Capture the cell that displays the provided text and extract its (X, Y) central coordinate. 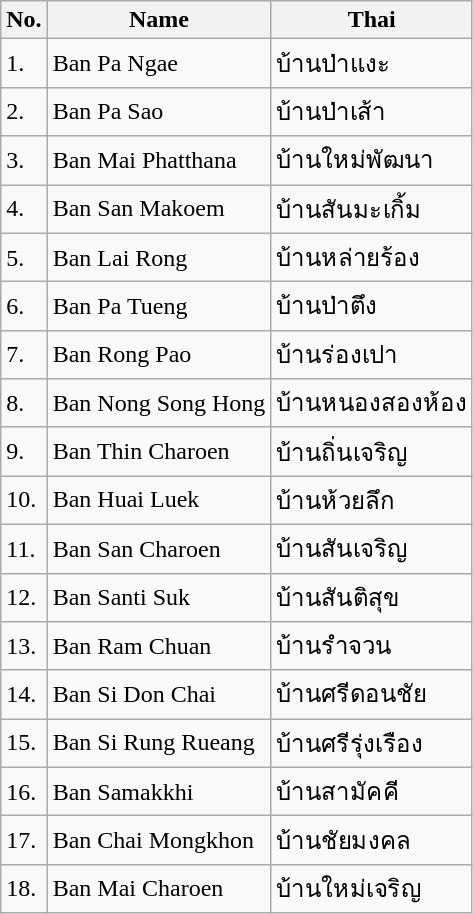
9. (24, 452)
14. (24, 694)
บ้านสันติสุข (372, 598)
Ban Pa Tueng (159, 306)
บ้านป่าตึง (372, 306)
Ban Si Don Chai (159, 694)
Ban Mai Charoen (159, 888)
17. (24, 840)
18. (24, 888)
4. (24, 208)
บ้านใหม่เจริญ (372, 888)
บ้านศรีดอนชัย (372, 694)
16. (24, 792)
Ban Rong Pao (159, 354)
Ban Lai Rong (159, 258)
Ban Huai Luek (159, 500)
บ้านป่าแงะ (372, 64)
Ban Chai Mongkhon (159, 840)
11. (24, 548)
บ้านหนองสองห้อง (372, 404)
บ้านห้วยลึก (372, 500)
10. (24, 500)
13. (24, 646)
บ้านศรีรุ่งเรือง (372, 744)
Ban Si Rung Rueang (159, 744)
15. (24, 744)
8. (24, 404)
Ban San Charoen (159, 548)
Ban San Makoem (159, 208)
6. (24, 306)
Thai (372, 20)
Ban Ram Chuan (159, 646)
1. (24, 64)
Ban Nong Song Hong (159, 404)
Ban Mai Phatthana (159, 160)
บ้านชัยมงคล (372, 840)
5. (24, 258)
Name (159, 20)
Ban Thin Charoen (159, 452)
บ้านหล่ายร้อง (372, 258)
No. (24, 20)
Ban Santi Suk (159, 598)
7. (24, 354)
12. (24, 598)
Ban Samakkhi (159, 792)
บ้านป่าเส้า (372, 112)
Ban Pa Ngae (159, 64)
บ้านสามัคคี (372, 792)
บ้านถิ่นเจริญ (372, 452)
บ้านใหม่พัฒนา (372, 160)
บ้านรำจวน (372, 646)
บ้านสันมะเกิ้ม (372, 208)
Ban Pa Sao (159, 112)
บ้านร่องเปา (372, 354)
บ้านสันเจริญ (372, 548)
2. (24, 112)
3. (24, 160)
